For the text-containing cell, return its midpoint in (X, Y) coordinate format. 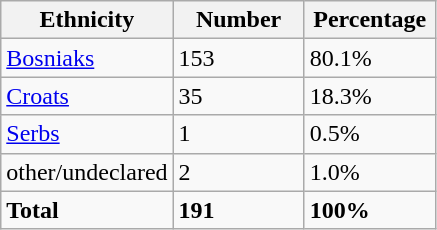
other/undeclared (87, 172)
Bosniaks (87, 58)
Number (238, 20)
2 (238, 172)
1.0% (370, 172)
0.5% (370, 134)
Croats (87, 96)
Percentage (370, 20)
Ethnicity (87, 20)
1 (238, 134)
80.1% (370, 58)
18.3% (370, 96)
Serbs (87, 134)
100% (370, 210)
191 (238, 210)
Total (87, 210)
35 (238, 96)
153 (238, 58)
